Return the [x, y] coordinate for the center point of the cell that contains the specified text.  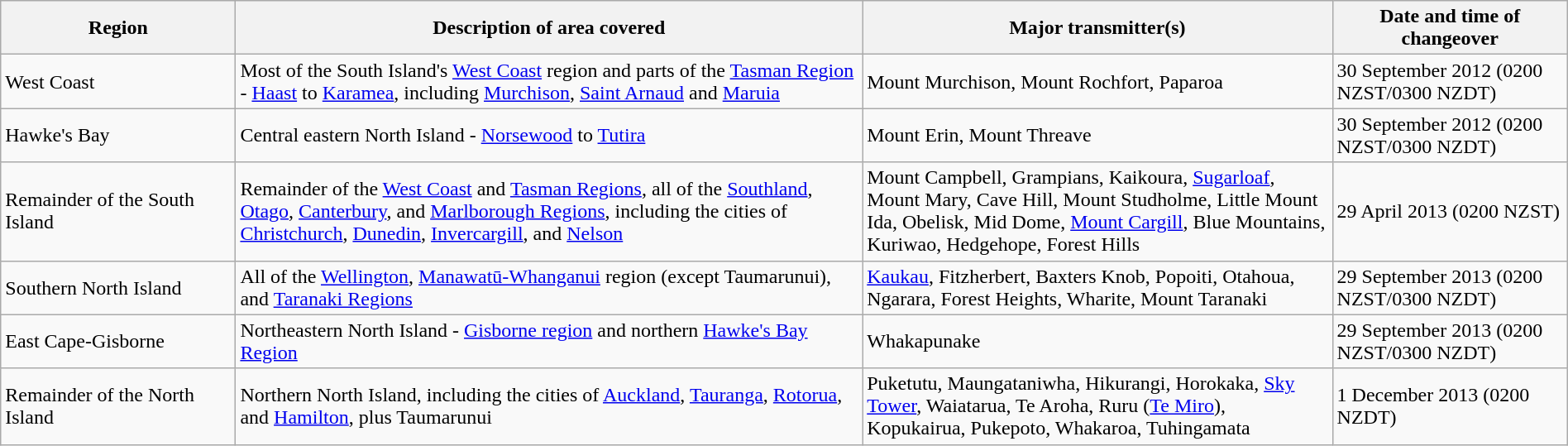
Mount Erin, Mount Threave [1097, 136]
Northeastern North Island - Gisborne region and northern Hawke's Bay Region [549, 341]
Kaukau, Fitzherbert, Baxters Knob, Popoiti, Otahoua, Ngarara, Forest Heights, Wharite, Mount Taranaki [1097, 288]
29 April 2013 (0200 NZST) [1450, 212]
Southern North Island [118, 288]
Most of the South Island's West Coast region and parts of the Tasman Region - Haast to Karamea, including Murchison, Saint Arnaud and Maruia [549, 81]
East Cape-Gisborne [118, 341]
Description of area covered [549, 28]
Puketutu, Maungataniwha, Hikurangi, Horokaka, Sky Tower, Waiatarua, Te Aroha, Ruru (Te Miro), Kopukairua, Pukepoto, Whakaroa, Tuhingamata [1097, 406]
Northern North Island, including the cities of Auckland, Tauranga, Rotorua, and Hamilton, plus Taumarunui [549, 406]
Mount Murchison, Mount Rochfort, Paparoa [1097, 81]
Hawke's Bay [118, 136]
West Coast [118, 81]
Central eastern North Island - Norsewood to Tutira [549, 136]
Date and time of changeover [1450, 28]
Region [118, 28]
Major transmitter(s) [1097, 28]
All of the Wellington, Manawatū-Whanganui region (except Taumarunui), and Taranaki Regions [549, 288]
Whakapunake [1097, 341]
1 December 2013 (0200 NZDT) [1450, 406]
Remainder of the South Island [118, 212]
Remainder of the North Island [118, 406]
